Identify which cell holds the provided text, then report its (X, Y) central coordinate. 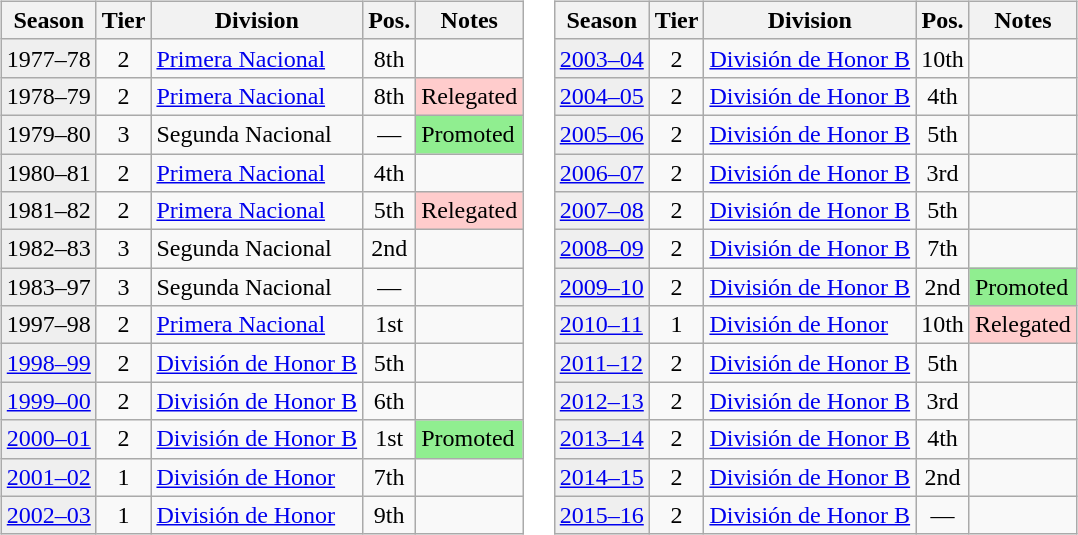
1978–79 (48, 96)
2005–06 (602, 134)
1977–78 (48, 58)
2009–10 (602, 287)
2010–11 (602, 325)
1981–82 (48, 211)
9th (390, 515)
2011–12 (602, 363)
2015–16 (602, 515)
1998–99 (48, 363)
1982–83 (48, 249)
1999–00 (48, 401)
2013–14 (602, 439)
1983–97 (48, 287)
1997–98 (48, 325)
2007–08 (602, 211)
2002–03 (48, 515)
2006–07 (602, 173)
6th (390, 401)
1980–81 (48, 173)
2000–01 (48, 439)
2008–09 (602, 249)
1979–80 (48, 134)
2001–02 (48, 477)
2014–15 (602, 477)
2004–05 (602, 96)
2012–13 (602, 401)
2003–04 (602, 58)
